Extract the [X, Y] coordinate from the center of the cell holding the provided text.  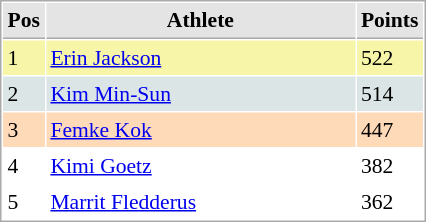
4 [24, 165]
Erin Jackson [200, 57]
Marrit Fledderus [200, 201]
3 [24, 129]
447 [390, 129]
522 [390, 57]
Kim Min-Sun [200, 93]
Femke Kok [200, 129]
Kimi Goetz [200, 165]
362 [390, 201]
5 [24, 201]
Athlete [200, 21]
2 [24, 93]
514 [390, 93]
Pos [24, 21]
1 [24, 57]
Points [390, 21]
382 [390, 165]
